Return [X, Y] of the center of cell containing provided text 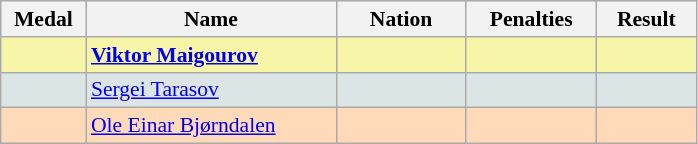
Result [646, 19]
Nation [401, 19]
Name [211, 19]
Ole Einar Bjørndalen [211, 126]
Viktor Maigourov [211, 55]
Sergei Tarasov [211, 90]
Medal [44, 19]
Penalties [531, 19]
